Return the [X, Y] coordinate for the center point of the cell that contains the specified text.  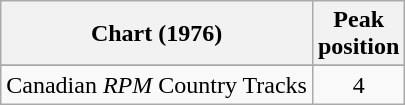
Chart (1976) [157, 34]
Peakposition [358, 34]
Canadian RPM Country Tracks [157, 85]
4 [358, 85]
